Scan for the cell matching the given text and deliver its (X, Y) coordinate at center. 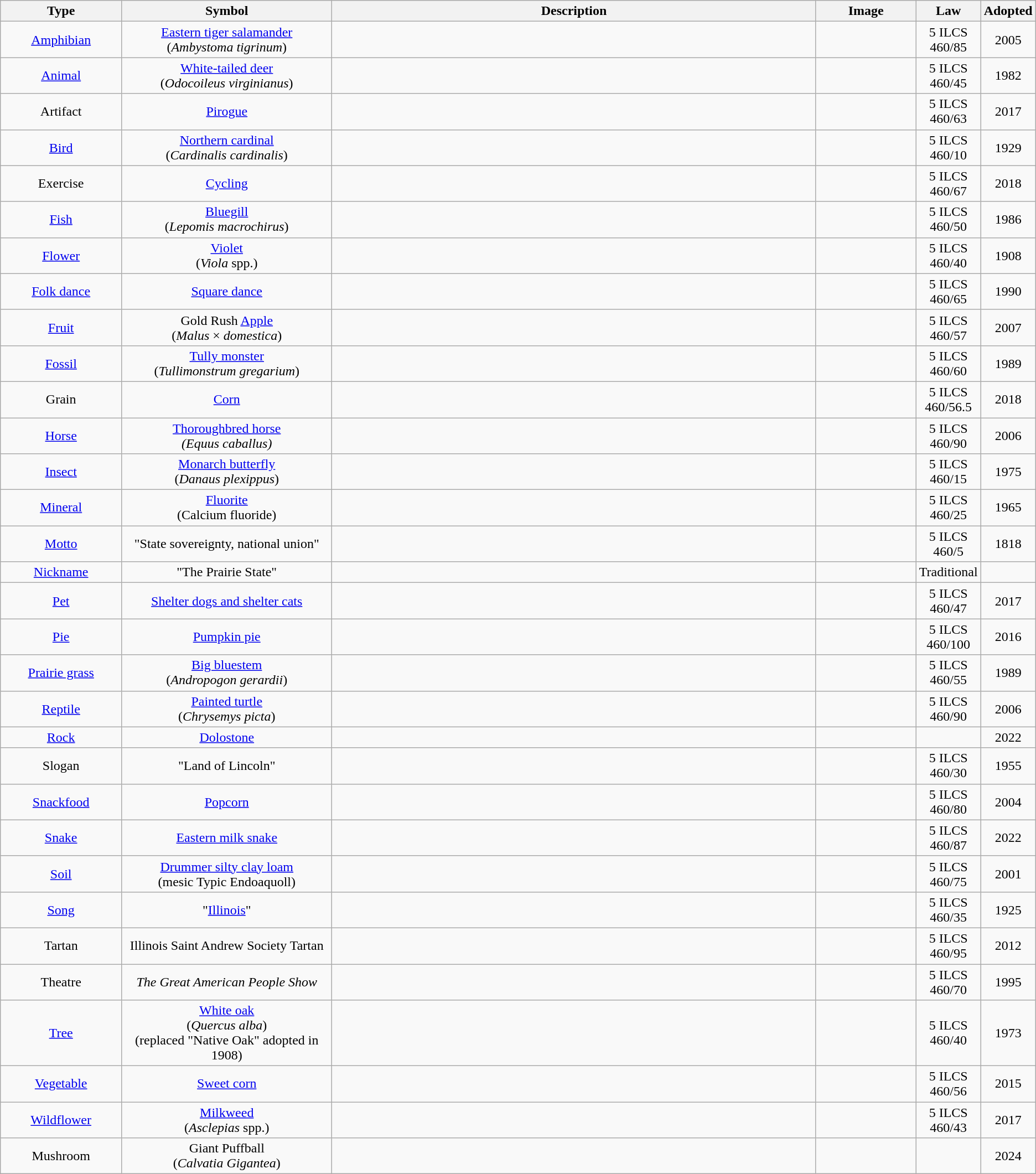
Grain (61, 400)
Northern cardinal(Cardinalis cardinalis) (227, 147)
Insect (61, 472)
1908 (1008, 256)
Artifact (61, 112)
Eastern tiger salamander(Ambystoma tigrinum) (227, 40)
5 ILCS 460/5 (949, 544)
Mineral (61, 508)
5 ILCS 460/47 (949, 601)
1982 (1008, 75)
5 ILCS 460/70 (949, 982)
2024 (1008, 1156)
Giant Puffball(Calvatia Gigantea) (227, 1156)
Symbol (227, 11)
Illinois Saint Andrew Society Tartan (227, 945)
Pirogue (227, 112)
Corn (227, 400)
Pet (61, 601)
5 ILCS 460/100 (949, 637)
5 ILCS 460/56.5 (949, 400)
Tartan (61, 945)
Bird (61, 147)
Drummer silty clay loam(mesic Typic Endoaquoll) (227, 873)
Eastern milk snake (227, 838)
Vegetable (61, 1084)
Exercise (61, 184)
Thoroughbred horse(Equus caballus) (227, 435)
1973 (1008, 1033)
1986 (1008, 219)
Horse (61, 435)
Sweet corn (227, 1084)
White-tailed deer(Odocoileus virginianus) (227, 75)
Theatre (61, 982)
5 ILCS 460/45 (949, 75)
White oak(Quercus alba)(replaced "Native Oak" adopted in 1908) (227, 1033)
Dolostone (227, 737)
5 ILCS 460/56 (949, 1084)
Pie (61, 637)
"Land of Lincoln" (227, 766)
2004 (1008, 801)
Cycling (227, 184)
Wildflower (61, 1120)
"State sovereignty, national union" (227, 544)
Flower (61, 256)
5 ILCS 460/43 (949, 1120)
1965 (1008, 508)
5 ILCS 460/95 (949, 945)
Snake (61, 838)
Monarch butterfly(Danaus plexippus) (227, 472)
Nickname (61, 572)
Popcorn (227, 801)
Tree (61, 1033)
2005 (1008, 40)
1818 (1008, 544)
1995 (1008, 982)
2016 (1008, 637)
Square dance (227, 291)
1925 (1008, 910)
"The Prairie State" (227, 572)
2015 (1008, 1084)
5 ILCS 460/87 (949, 838)
5 ILCS 460/80 (949, 801)
2001 (1008, 873)
Folk dance (61, 291)
5 ILCS 460/85 (949, 40)
Reptile (61, 708)
5 ILCS 460/25 (949, 508)
Fish (61, 219)
Type (61, 11)
5 ILCS 460/67 (949, 184)
Motto (61, 544)
Rock (61, 737)
Law (949, 11)
Adopted (1008, 11)
Fruit (61, 328)
5 ILCS 460/10 (949, 147)
2007 (1008, 328)
Fossil (61, 363)
Mushroom (61, 1156)
1975 (1008, 472)
The Great American People Show (227, 982)
Shelter dogs and shelter cats (227, 601)
Soil (61, 873)
Big bluestem(Andropogon gerardii) (227, 673)
5 ILCS 460/55 (949, 673)
Image (866, 11)
5 ILCS 460/65 (949, 291)
Painted turtle(Chrysemys picta) (227, 708)
2012 (1008, 945)
5 ILCS 460/60 (949, 363)
Bluegill(Lepomis macrochirus) (227, 219)
"Illinois" (227, 910)
Slogan (61, 766)
5 ILCS 460/35 (949, 910)
Tully monster(Tullimonstrum gregarium) (227, 363)
1929 (1008, 147)
5 ILCS 460/57 (949, 328)
1955 (1008, 766)
Snackfood (61, 801)
Gold Rush Apple(Malus × domestica) (227, 328)
5 ILCS 460/50 (949, 219)
Animal (61, 75)
5 ILCS 460/15 (949, 472)
Fluorite(Calcium fluoride) (227, 508)
Prairie grass (61, 673)
Description (574, 11)
Pumpkin pie (227, 637)
Song (61, 910)
Violet(Viola spp.) (227, 256)
5 ILCS 460/75 (949, 873)
5 ILCS 460/63 (949, 112)
Milkweed(Asclepias spp.) (227, 1120)
5 ILCS 460/30 (949, 766)
1990 (1008, 291)
Traditional (949, 572)
Amphibian (61, 40)
